Provide the [x, y] coordinate of the cell's center where the given text is located.  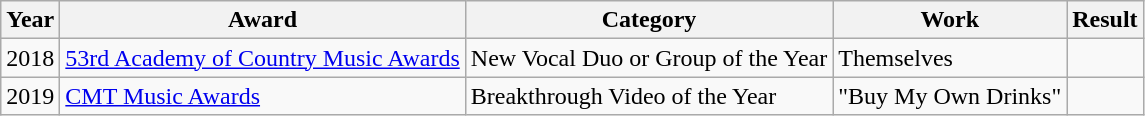
2018 [30, 58]
Work [950, 20]
New Vocal Duo or Group of the Year [648, 58]
53rd Academy of Country Music Awards [262, 58]
Year [30, 20]
2019 [30, 96]
"Buy My Own Drinks" [950, 96]
Category [648, 20]
CMT Music Awards [262, 96]
Themselves [950, 58]
Breakthrough Video of the Year [648, 96]
Result [1105, 20]
Award [262, 20]
